Return the [x, y] coordinate for the center point of the cell that contains the specified text.  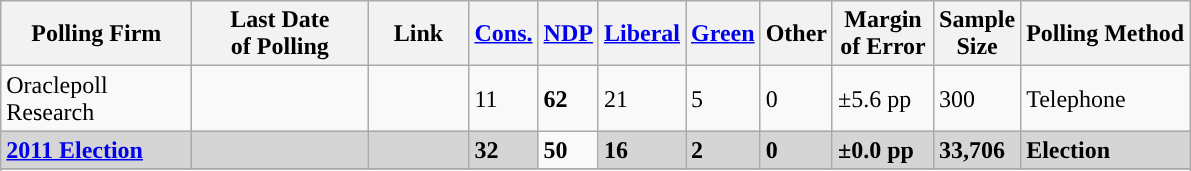
62 [568, 98]
Polling Firm [96, 34]
Last Dateof Polling [280, 34]
Liberal [642, 34]
2011 Election [96, 150]
Marginof Error [882, 34]
±5.6 pp [882, 98]
32 [504, 150]
Green [724, 34]
21 [642, 98]
11 [504, 98]
50 [568, 150]
Polling Method [1106, 34]
33,706 [978, 150]
5 [724, 98]
Other [796, 34]
±0.0 pp [882, 150]
16 [642, 150]
SampleSize [978, 34]
Election [1106, 150]
Cons. [504, 34]
Oraclepoll Research [96, 98]
2 [724, 150]
300 [978, 98]
Link [418, 34]
NDP [568, 34]
Telephone [1106, 98]
